Return [X, Y] of the center of cell containing provided text 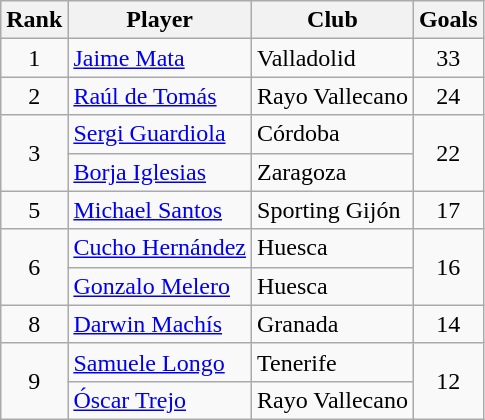
Sporting Gijón [333, 210]
Rank [34, 20]
Goals [448, 20]
Granada [333, 324]
2 [34, 96]
Zaragoza [333, 172]
Cucho Hernández [160, 248]
Jaime Mata [160, 58]
9 [34, 381]
Raúl de Tomás [160, 96]
22 [448, 153]
12 [448, 381]
Valladolid [333, 58]
5 [34, 210]
Tenerife [333, 362]
1 [34, 58]
14 [448, 324]
Samuele Longo [160, 362]
Darwin Machís [160, 324]
Player [160, 20]
Michael Santos [160, 210]
16 [448, 267]
Sergi Guardiola [160, 134]
24 [448, 96]
Borja Iglesias [160, 172]
6 [34, 267]
17 [448, 210]
Gonzalo Melero [160, 286]
3 [34, 153]
Óscar Trejo [160, 400]
Club [333, 20]
33 [448, 58]
Córdoba [333, 134]
8 [34, 324]
